Return [X, Y] of the center of cell containing provided text 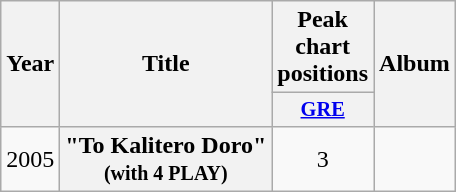
2005 [30, 158]
Title [166, 64]
"To Kalitero Doro"(with 4 PLAY) [166, 158]
Peak chart positions [323, 47]
Year [30, 64]
GRE [323, 110]
3 [323, 158]
Album [415, 64]
